Detect which cell encompasses the target text, then output its [X, Y] center coordinate. 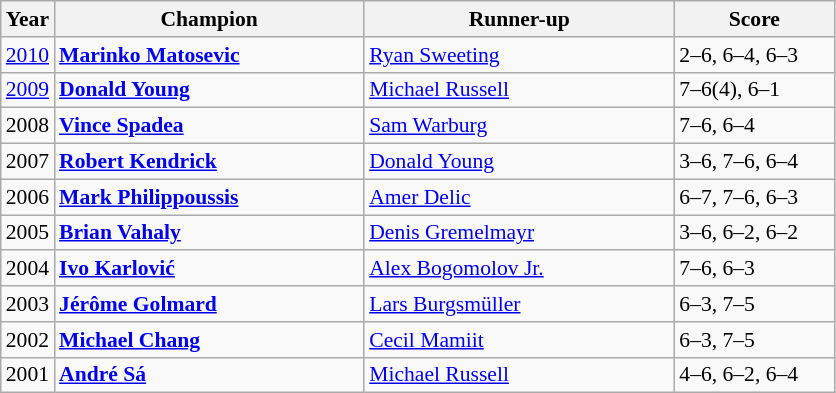
Mark Philippoussis [209, 197]
2007 [28, 162]
2009 [28, 90]
Lars Burgsmüller [519, 304]
7–6, 6–4 [754, 126]
Marinko Matosevic [209, 55]
Alex Bogomolov Jr. [519, 269]
2001 [28, 375]
Score [754, 19]
7–6, 6–3 [754, 269]
6–7, 7–6, 6–3 [754, 197]
Robert Kendrick [209, 162]
3–6, 6–2, 6–2 [754, 233]
Brian Vahaly [209, 233]
Runner-up [519, 19]
2004 [28, 269]
7–6(4), 6–1 [754, 90]
Champion [209, 19]
2008 [28, 126]
Year [28, 19]
Ryan Sweeting [519, 55]
3–6, 7–6, 6–4 [754, 162]
Jérôme Golmard [209, 304]
4–6, 6–2, 6–4 [754, 375]
2002 [28, 340]
Denis Gremelmayr [519, 233]
2003 [28, 304]
2–6, 6–4, 6–3 [754, 55]
André Sá [209, 375]
2010 [28, 55]
Amer Delic [519, 197]
2006 [28, 197]
Cecil Mamiit [519, 340]
Sam Warburg [519, 126]
2005 [28, 233]
Michael Chang [209, 340]
Vince Spadea [209, 126]
Ivo Karlović [209, 269]
